Detect which cell encompasses the target text, then output its [x, y] center coordinate. 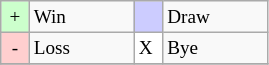
Draw [216, 17]
- [15, 48]
Loss [82, 48]
Bye [216, 48]
Win [82, 17]
X [148, 48]
+ [15, 17]
